Detect which cell encompasses the target text, then output its [X, Y] center coordinate. 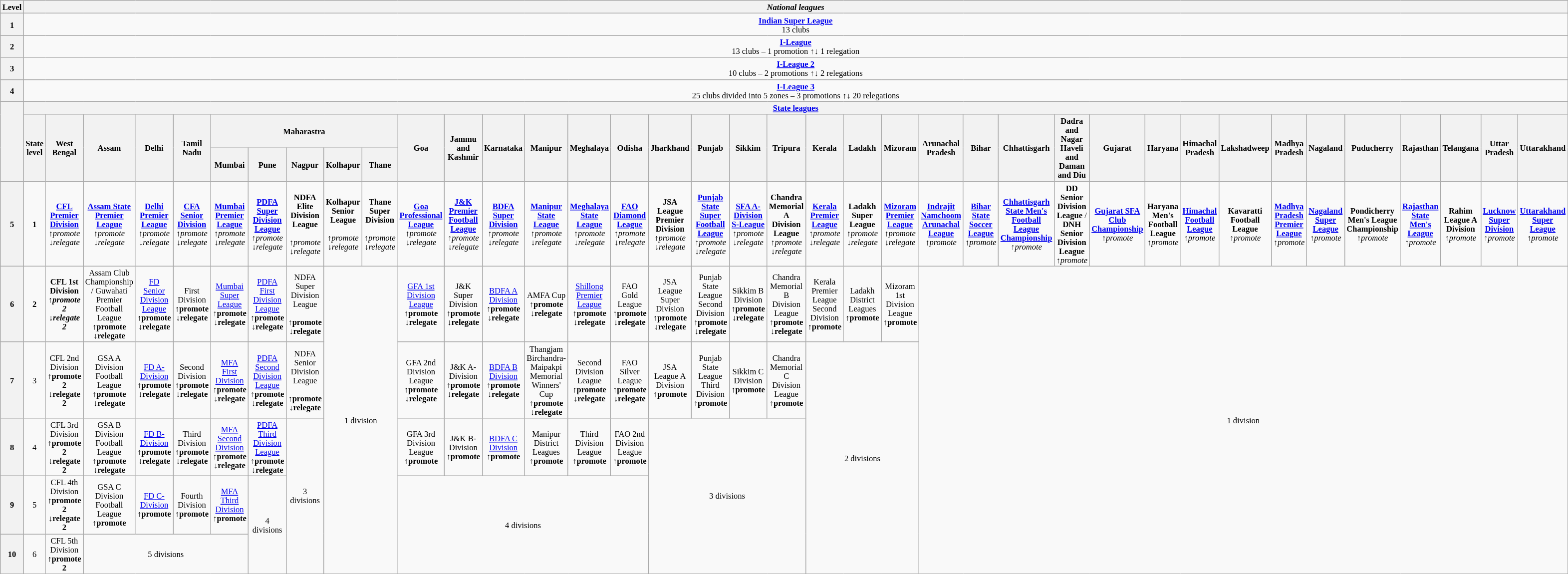
PDFA Second Division League↑promote ↓relegate [267, 380]
I-League 2 10 clubs – 2 promotions ↑↓ 2 relegations [795, 68]
BDFA C Division↑promote [503, 447]
Meghalaya [589, 148]
Madhya Pradesh Premier League↑promote [1290, 224]
GSA A Division Football League↑promote ↓relegate [109, 380]
Ladakh Super League↑promote ↓relegate [862, 224]
Mumbai Premier League↑promote ↓relegate [230, 224]
CFL Premier Division↑promote ↓relegate [64, 224]
Rahim League A Division↑promote [1460, 224]
Puducherry [1372, 148]
West Bengal [64, 148]
PDFA Third Division League↑promote ↓relegate [267, 447]
Fourth Division↑promote [192, 505]
Uttarakhand Super League↑promote [1543, 224]
JSA League Premier Division↑promote ↓relegate [670, 224]
Karnataka [503, 148]
J&K A-Division↑promote ↓relegate [463, 380]
Punjab State League Second Division↑promote ↓relegate [711, 304]
State leagues [795, 108]
Arunachal Pradesh [941, 148]
Rajasthan [1420, 148]
8 [12, 447]
Delhi Premier League↑promote ↓relegate [154, 224]
NDFA Senior Division League ↑promote ↓relegate [305, 380]
9 [12, 505]
Bihar State Soccer League↑promote [981, 224]
GFA 1st Division League↑promote ↓relegate [421, 304]
10 [12, 554]
MFA First Division↑promote ↓relegate [230, 380]
2 divisions [862, 458]
Manipur [546, 148]
7 [12, 380]
Kerala Premier League↑promote ↓relegate [824, 224]
Sikkim C Division↑promote [748, 380]
JSA League A Division↑promote [670, 380]
Chandra Memorial A Division League↑promote ↓relegate [786, 224]
Manipur State League↑promote ↓relegate [546, 224]
Manipur District Leagues↑promote [546, 447]
Rajasthan State Men's League↑promote [1420, 224]
Nagaland [1325, 148]
Gujarat SFA Club Championship↑promote [1117, 224]
Himachal Pradesh [1200, 148]
5 divisions [166, 554]
Second Division League↑promote ↓relegate [589, 380]
FD Senior Division League↑promote ↓relegate [154, 304]
Odisha [630, 148]
GSA B Division Football League↑promote ↓relegate [109, 447]
Mizoram [900, 148]
Nagaland Super League↑promote [1325, 224]
Uttarakhand [1543, 148]
FD A-Division↑promote ↓relegate [154, 380]
National leagues [795, 7]
PDFA Super Division League↑promote ↓relegate [267, 224]
BDFA A Division↑promote ↓relegate [503, 304]
Jammu and Kashmir [463, 148]
Kolhapur Senior League ↑promote ↓relegate [343, 224]
Level [12, 7]
Ladakh District Leagues↑promote [862, 304]
I-League 3 25 clubs divided into 5 zones – 3 promotions ↑↓ 20 relegations [795, 90]
Haryana Men's Football League↑promote [1163, 224]
Punjab State League Third Division↑promote [711, 380]
Mizoram 1st Division League↑promote [900, 304]
Tripura [786, 148]
First Division↑promote ↓relegate [192, 304]
Indrajit Namchoom Arunachal League↑promote [941, 224]
Madhya Pradesh [1290, 148]
Jharkhand [670, 148]
Delhi [154, 148]
Kerala Premier League Second Division↑promote [824, 304]
Assam State Premier League↑promote ↓relegate [109, 224]
Gujarat [1117, 148]
Punjab State Super Football League↑promote ↓relegate [711, 224]
MFA Third Division↑promote [230, 505]
Bihar [981, 148]
Goa [421, 148]
Kolhapur [343, 165]
NDFA Super Division League ↑promote ↓relegate [305, 304]
Maharastra [304, 131]
Shillong Premier League↑promote ↓relegate [589, 304]
CFL 4th Division↑promote 2 ↓relegate 2 [64, 505]
Mumbai [230, 165]
Thane Super Division ↑promote ↓relegate [380, 224]
Indian Super League 13 clubs [795, 24]
CFL 3rd Division↑promote 2 ↓relegate 2 [64, 447]
Mumbai Super League↑promote ↓relegate [230, 304]
FD C-Division↑promote [154, 505]
Telangana [1460, 148]
Assam [109, 148]
Sikkim [748, 148]
DD Senior Division League / DNH Senior Division League↑promote [1072, 224]
Himachal Football League↑promote [1200, 224]
MFA Second Division↑promote ↓relegate [230, 447]
Tamil Nadu [192, 148]
FAO Gold League↑promote ↓relegate [630, 304]
Thangjam Birchandra-Maipakpi Memorial Winners' Cup↑promote ↓relegate [546, 380]
Pondicherry Men's League Championship↑promote [1372, 224]
Assam Club Championship / Guwahati Premier Football League↑promote ↓relegate [109, 304]
GFA 3rd Division League↑promote [421, 447]
FAO 2nd Division League↑promote [630, 447]
Lakshadweep [1245, 148]
FAO Silver League↑promote ↓relegate [630, 380]
CFL 5th Division↑promote 2 [64, 554]
JSA League Super Division↑promote ↓relegate [670, 304]
AMFA Cup↑promote ↓relegate [546, 304]
Pune [267, 165]
State level [34, 148]
Punjab [711, 148]
BDFA B Division↑promote ↓relegate [503, 380]
FD B-Division↑promote ↓relegate [154, 447]
GFA 2nd Division League↑promote ↓relegate [421, 380]
J&K B-Division↑promote [463, 447]
Third Division League↑promote [589, 447]
J&K Super Division↑promote ↓relegate [463, 304]
Second Division↑promote ↓relegate [192, 380]
Chhattisgarh [1027, 148]
Chandra Memorial C Division League↑promote [786, 380]
Ladakh [862, 148]
BDFA Super Division↑promote ↓relegate [503, 224]
Thane [380, 165]
Third Division↑promote ↓relegate [192, 447]
Goa Professional League↑promote ↓relegate [421, 224]
NDFA Elite Division League ↑promote ↓relegate [305, 224]
Kerala [824, 148]
Chhattisgarh State Men's Football League Championship↑promote [1027, 224]
PDFA First Division League↑promote ↓relegate [267, 304]
GSA C Division Football League↑promote [109, 505]
J&K Premier Football League↑promote ↓relegate [463, 224]
Sikkim B Division↑promote ↓relegate [748, 304]
CFA Senior Division↑promote ↓relegate [192, 224]
Lucknow Super Division↑promote [1499, 224]
CFL 2nd Division↑promote 2 ↓relegate 2 [64, 380]
I-League 13 clubs – 1 promotion ↑↓ 1 relegation [795, 46]
Mizoram Premier League↑promote ↓relegate [900, 224]
Meghalaya State League↑promote ↓relegate [589, 224]
SFA A-Division S-League↑promote ↓relegate [748, 224]
CFL 1st Division↑promote 2↓relegate 2 [64, 304]
Kavaratti Football League↑promote [1245, 224]
Haryana [1163, 148]
Uttar Pradesh [1499, 148]
FAO Diamond League↑promote ↓relegate [630, 224]
Dadra and Nagar Haveli and Daman and Diu [1072, 148]
Chandra Memorial B Division League↑promote ↓relegate [786, 304]
Nagpur [305, 165]
